Detect which cell encompasses the target text, then output its [X, Y] center coordinate. 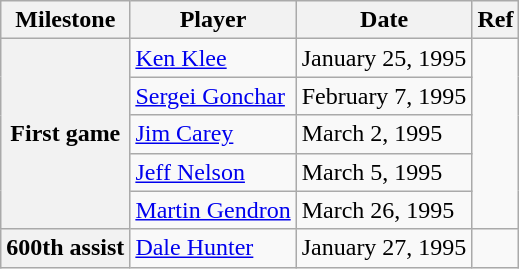
First game [66, 134]
Sergei Gonchar [213, 96]
600th assist [66, 248]
Ref [496, 20]
March 2, 1995 [384, 134]
Jeff Nelson [213, 172]
Milestone [66, 20]
March 26, 1995 [384, 210]
Dale Hunter [213, 248]
January 27, 1995 [384, 248]
Martin Gendron [213, 210]
Ken Klee [213, 58]
Jim Carey [213, 134]
January 25, 1995 [384, 58]
March 5, 1995 [384, 172]
Date [384, 20]
February 7, 1995 [384, 96]
Player [213, 20]
